Locate the cell with the specified text and output its [x, y] center coordinate. 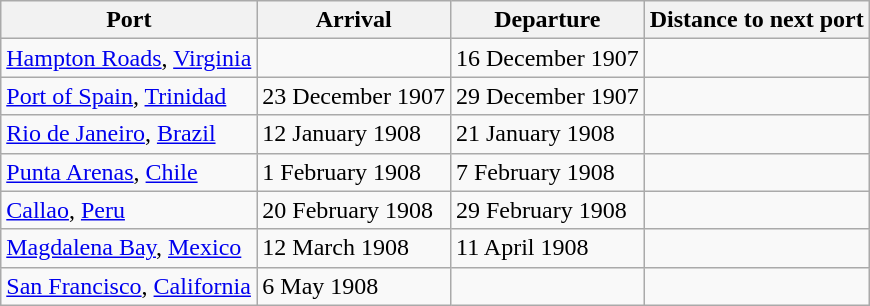
23 December 1907 [354, 96]
29 February 1908 [547, 210]
7 February 1908 [547, 172]
12 January 1908 [354, 134]
Departure [547, 20]
Punta Arenas, Chile [129, 172]
12 March 1908 [354, 248]
Port of Spain, Trinidad [129, 96]
Rio de Janeiro, Brazil [129, 134]
Hampton Roads, Virginia [129, 58]
16 December 1907 [547, 58]
6 May 1908 [354, 286]
Distance to next port [756, 20]
San Francisco, California [129, 286]
Port [129, 20]
11 April 1908 [547, 248]
Arrival [354, 20]
Magdalena Bay, Mexico [129, 248]
1 February 1908 [354, 172]
29 December 1907 [547, 96]
20 February 1908 [354, 210]
21 January 1908 [547, 134]
Callao, Peru [129, 210]
